Identify which cell holds the provided text, then report its (X, Y) central coordinate. 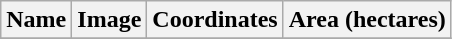
Name (36, 20)
Image (110, 20)
Coordinates (215, 20)
Area (hectares) (367, 20)
